Return the [X, Y] coordinate for the center point of the cell that contains the specified text.  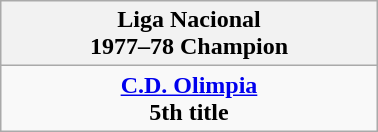
Liga Nacional1977–78 Champion [189, 34]
C.D. Olimpia5th title [189, 98]
